Find where the given text appears and provide that cell's center as [x, y] coordinate. 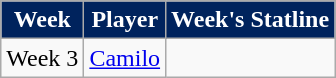
Week's Statline [250, 20]
Week [42, 20]
Camilo [125, 58]
Player [125, 20]
Week 3 [42, 58]
